Search for the cell housing the specified text and yield its [X, Y] center coordinate. 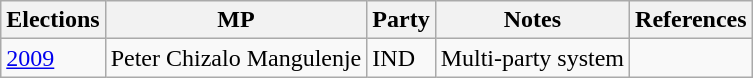
Peter Chizalo Mangulenje [236, 58]
Party [401, 20]
2009 [53, 58]
Multi-party system [532, 58]
Notes [532, 20]
References [692, 20]
IND [401, 58]
Elections [53, 20]
MP [236, 20]
